For the text-containing cell, return its midpoint in [x, y] coordinate format. 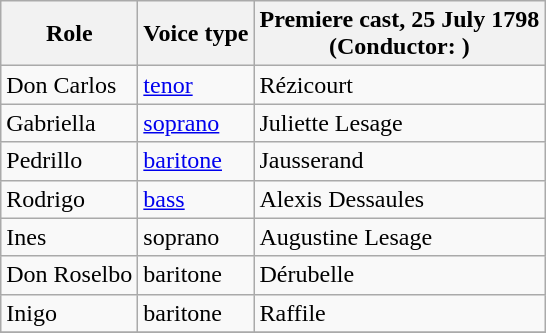
Alexis Dessaules [400, 199]
Pedrillo [70, 161]
Raffile [400, 313]
bass [196, 199]
Don Roselbo [70, 275]
Ines [70, 237]
Rézicourt [400, 85]
Role [70, 34]
Dérubelle [400, 275]
tenor [196, 85]
Don Carlos [70, 85]
Jausserand [400, 161]
Premiere cast, 25 July 1798 (Conductor: ) [400, 34]
Augustine Lesage [400, 237]
Gabriella [70, 123]
Inigo [70, 313]
Voice type [196, 34]
Juliette Lesage [400, 123]
Rodrigo [70, 199]
